Return the (X, Y) coordinate for the center point of the cell that contains the specified text.  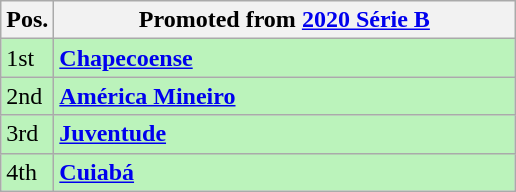
Cuiabá (284, 172)
4th (28, 172)
América Mineiro (284, 96)
Pos. (28, 20)
Chapecoense (284, 58)
Promoted from 2020 Série B (284, 20)
1st (28, 58)
2nd (28, 96)
Juventude (284, 134)
3rd (28, 134)
